Identify which cell holds the provided text, then report its (X, Y) central coordinate. 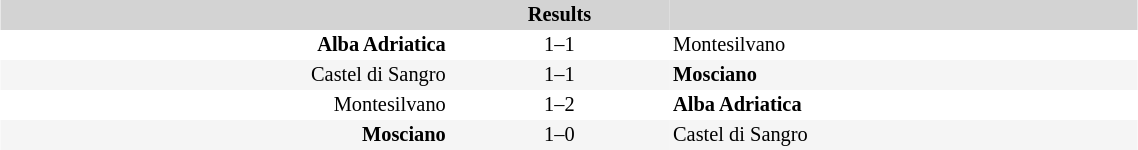
1–0 (560, 135)
Results (560, 15)
1–2 (560, 105)
